Provide the (x, y) coordinate of the cell's center where the given text is located.  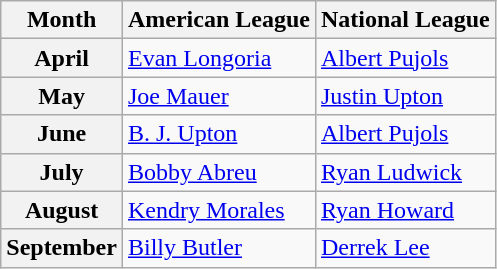
April (62, 58)
Justin Upton (405, 96)
Billy Butler (218, 248)
September (62, 248)
June (62, 134)
May (62, 96)
Evan Longoria (218, 58)
National League (405, 20)
Joe Mauer (218, 96)
Ryan Ludwick (405, 172)
Derrek Lee (405, 248)
B. J. Upton (218, 134)
Ryan Howard (405, 210)
Kendry Morales (218, 210)
American League (218, 20)
Bobby Abreu (218, 172)
Month (62, 20)
August (62, 210)
July (62, 172)
